Extract the (x, y) coordinate from the center of the cell holding the provided text.  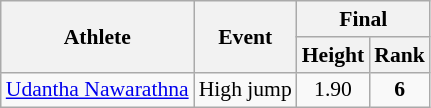
Athlete (98, 36)
High jump (246, 90)
Event (246, 36)
Height (333, 55)
1.90 (333, 90)
Rank (400, 55)
Udantha Nawarathna (98, 90)
Final (364, 19)
6 (400, 90)
